Provide the [X, Y] coordinate of the cell's center where the given text is located.  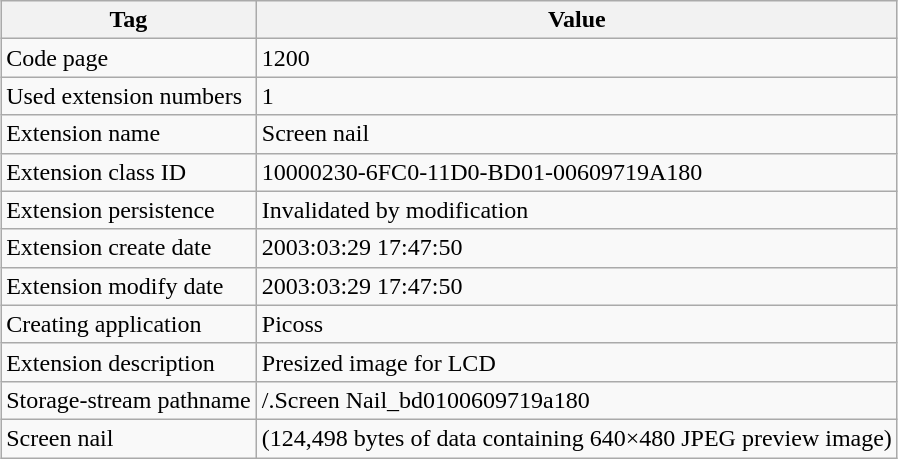
Code page [129, 58]
10000230-6FC0-11D0-BD01-00609719A180 [576, 172]
(124,498 bytes of data containing 640×480 JPEG preview image) [576, 438]
/.Screen Nail_bd0100609719a180 [576, 400]
Extension name [129, 134]
Creating application [129, 324]
Extension description [129, 362]
1 [576, 96]
Extension modify date [129, 286]
Storage-stream pathname [129, 400]
Value [576, 20]
Picoss [576, 324]
1200 [576, 58]
Tag [129, 20]
Extension persistence [129, 210]
Used extension numbers [129, 96]
Invalidated by modification [576, 210]
Extension class ID [129, 172]
Presized image for LCD [576, 362]
Extension create date [129, 248]
